From the cell containing the given text, extract its center point as (X, Y) coordinate. 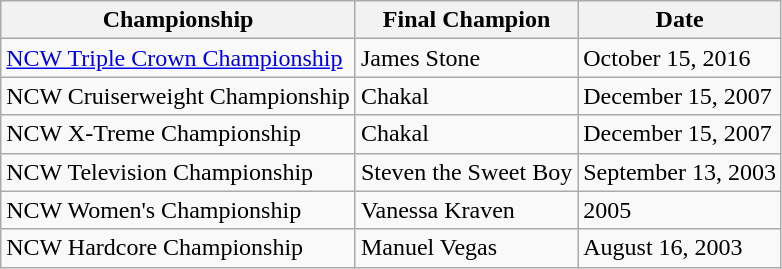
NCW Hardcore Championship (178, 248)
Final Champion (466, 20)
Vanessa Kraven (466, 210)
NCW Triple Crown Championship (178, 58)
Manuel Vegas (466, 248)
NCW Television Championship (178, 172)
Championship (178, 20)
NCW Cruiserweight Championship (178, 96)
August 16, 2003 (680, 248)
NCW Women's Championship (178, 210)
Steven the Sweet Boy (466, 172)
September 13, 2003 (680, 172)
October 15, 2016 (680, 58)
2005 (680, 210)
Date (680, 20)
NCW X-Treme Championship (178, 134)
James Stone (466, 58)
